From the cell containing the given text, extract its center point as (x, y) coordinate. 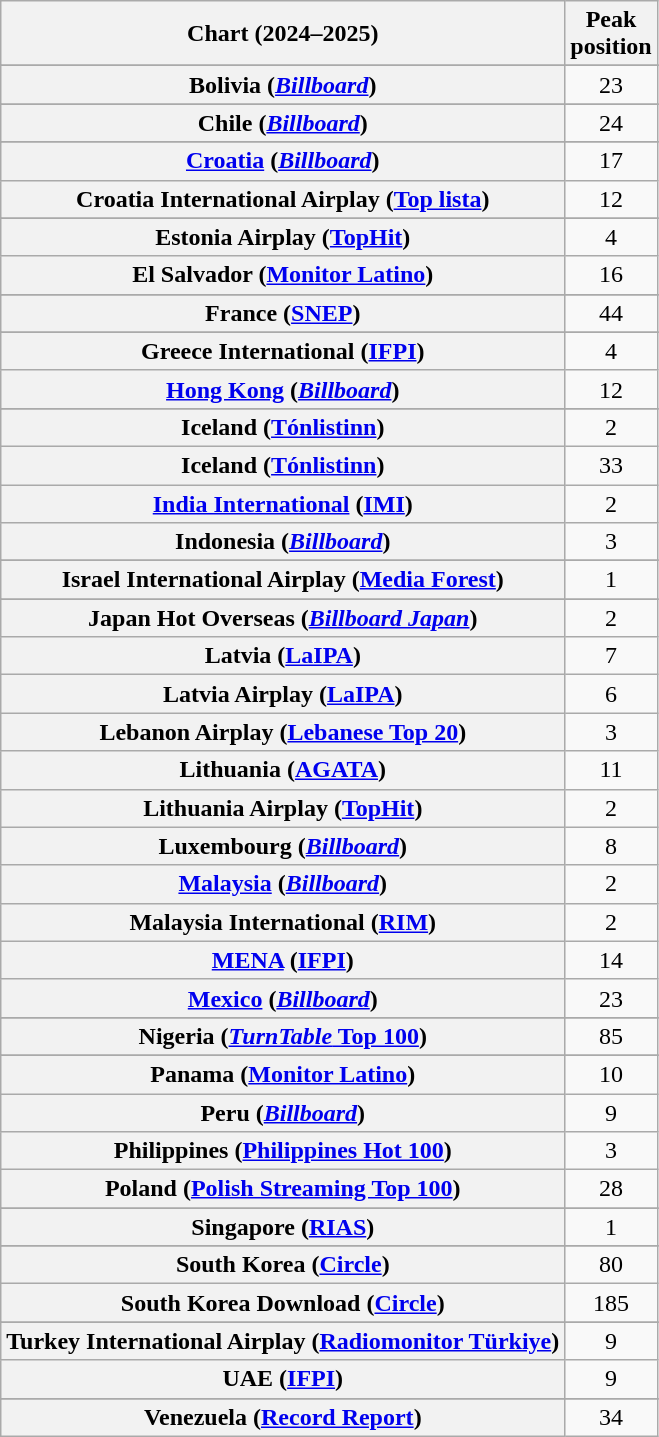
80 (611, 1265)
Peru (Billboard) (283, 1113)
14 (611, 960)
Lithuania Airplay (TopHit) (283, 808)
34 (611, 1417)
Singapore (RIAS) (283, 1227)
Indonesia (Billboard) (283, 542)
17 (611, 161)
South Korea (Circle) (283, 1265)
11 (611, 770)
Japan Hot Overseas (Billboard Japan) (283, 618)
Chile (Billboard) (283, 123)
7 (611, 656)
Malaysia International (RIM) (283, 922)
Israel International Airplay (Media Forest) (283, 580)
Mexico (Billboard) (283, 998)
8 (611, 846)
Latvia Airplay (LaIPA) (283, 694)
El Salvador (Monitor Latino) (283, 275)
Lithuania (AGATA) (283, 770)
Hong Kong (Billboard) (283, 389)
Greece International (IFPI) (283, 351)
South Korea Download (Circle) (283, 1303)
Nigeria (TurnTable Top 100) (283, 1036)
24 (611, 123)
Croatia International Airplay (Top lista) (283, 199)
France (SNEP) (283, 313)
28 (611, 1189)
UAE (IFPI) (283, 1379)
Bolivia (Billboard) (283, 85)
Chart (2024–2025) (283, 34)
Venezuela (Record Report) (283, 1417)
India International (IMI) (283, 503)
44 (611, 313)
85 (611, 1036)
Estonia Airplay (TopHit) (283, 237)
Panama (Monitor Latino) (283, 1074)
Latvia (LaIPA) (283, 656)
Croatia (Billboard) (283, 161)
Luxembourg (Billboard) (283, 846)
Philippines (Philippines Hot 100) (283, 1151)
6 (611, 694)
MENA (IFPI) (283, 960)
Malaysia (Billboard) (283, 884)
Turkey International Airplay (Radiomonitor Türkiye) (283, 1341)
Lebanon Airplay (Lebanese Top 20) (283, 732)
16 (611, 275)
Peakposition (611, 34)
10 (611, 1074)
33 (611, 465)
185 (611, 1303)
Poland (Polish Streaming Top 100) (283, 1189)
